Locate the cell with the specified text and output its (X, Y) center coordinate. 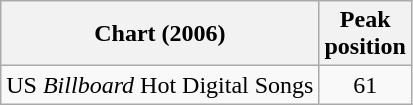
61 (365, 85)
Chart (2006) (160, 34)
Peakposition (365, 34)
US Billboard Hot Digital Songs (160, 85)
